Extract the (x, y) coordinate from the center of the cell holding the provided text.  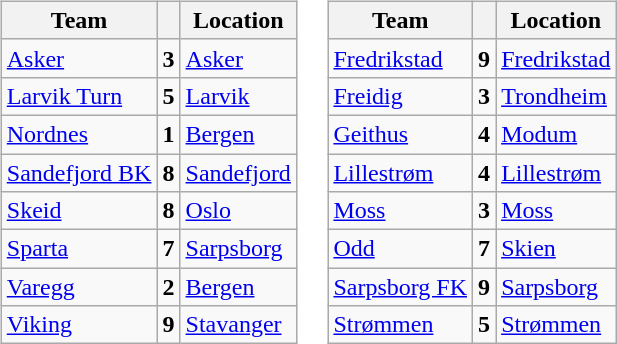
Freidig (400, 96)
Sarpsborg FK (400, 287)
Trondheim (556, 96)
Geithus (400, 134)
1 (168, 134)
Sandefjord BK (79, 173)
Larvik Turn (79, 96)
Varegg (79, 287)
Modum (556, 134)
Sparta (79, 249)
Skien (556, 249)
Viking (79, 325)
Skeid (79, 211)
2 (168, 287)
Stavanger (238, 325)
Odd (400, 249)
Nordnes (79, 134)
Oslo (238, 211)
Larvik (238, 96)
Sandefjord (238, 173)
